Capture the cell that displays the provided text and extract its (X, Y) central coordinate. 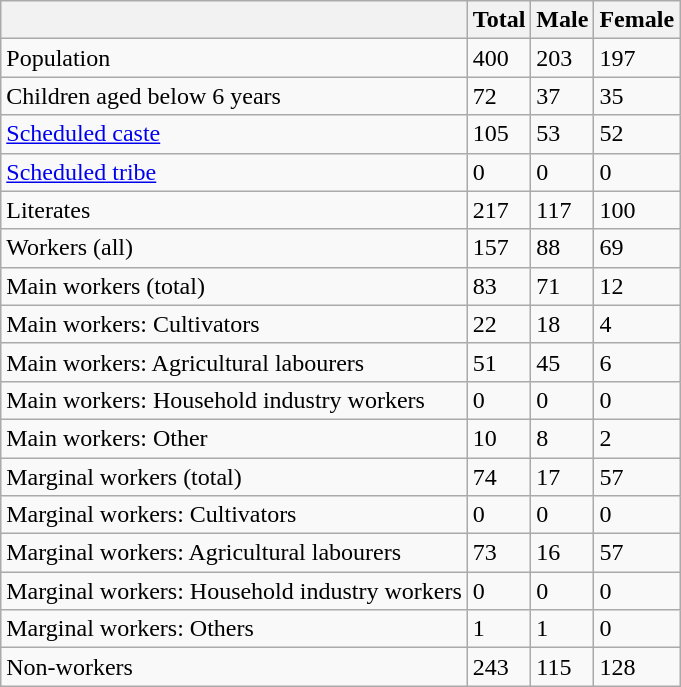
Marginal workers: Cultivators (234, 515)
18 (562, 324)
2 (637, 438)
Marginal workers: Agricultural labourers (234, 553)
105 (499, 134)
69 (637, 248)
128 (637, 667)
12 (637, 286)
17 (562, 477)
6 (637, 362)
51 (499, 362)
Children aged below 6 years (234, 96)
Main workers: Agricultural labourers (234, 362)
16 (562, 553)
37 (562, 96)
88 (562, 248)
4 (637, 324)
8 (562, 438)
10 (499, 438)
197 (637, 58)
Male (562, 20)
400 (499, 58)
Main workers: Cultivators (234, 324)
73 (499, 553)
117 (562, 210)
Marginal workers: Others (234, 629)
53 (562, 134)
Scheduled caste (234, 134)
Main workers: Other (234, 438)
52 (637, 134)
157 (499, 248)
83 (499, 286)
115 (562, 667)
Scheduled tribe (234, 172)
35 (637, 96)
Population (234, 58)
Workers (all) (234, 248)
Total (499, 20)
Main workers: Household industry workers (234, 400)
Non-workers (234, 667)
Marginal workers: Household industry workers (234, 591)
Marginal workers (total) (234, 477)
71 (562, 286)
Main workers (total) (234, 286)
45 (562, 362)
22 (499, 324)
203 (562, 58)
72 (499, 96)
217 (499, 210)
Female (637, 20)
243 (499, 667)
Literates (234, 210)
100 (637, 210)
74 (499, 477)
